Return the [x, y] coordinate for the center point of the cell that contains the specified text.  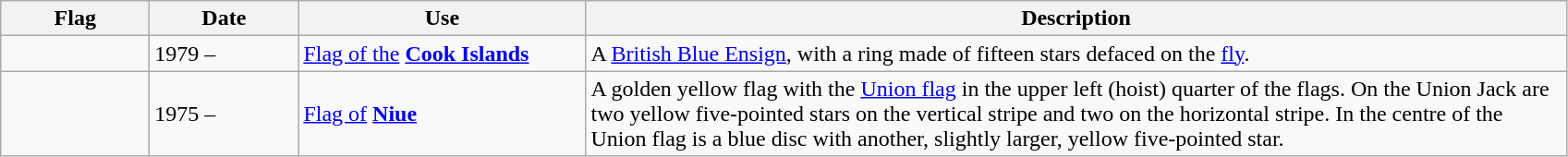
Use [442, 18]
A British Blue Ensign, with a ring made of fifteen stars defaced on the fly. [1076, 54]
Flag of the Cook Islands [442, 54]
Date [224, 18]
Description [1076, 18]
1975 – [224, 114]
Flag of Niue [442, 114]
Flag [76, 18]
1979 – [224, 54]
